Detect which cell encompasses the target text, then output its [X, Y] center coordinate. 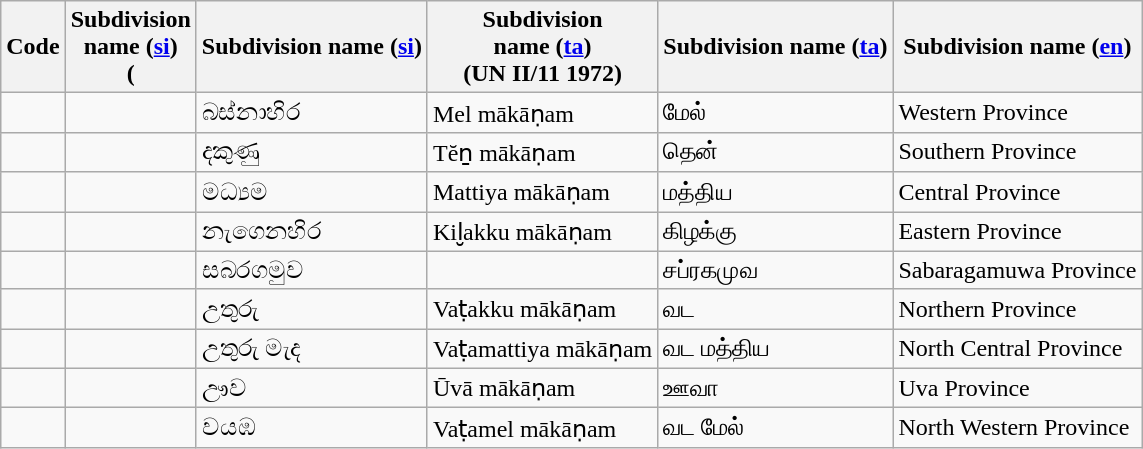
Sabaragamuwa Province [1018, 270]
Vaṭamattiya mākāṇam [542, 349]
Subdivision name (ta) [776, 47]
නැගෙනහිර [312, 232]
Southern Province [1018, 152]
ஊவா [776, 388]
උතුරු [312, 309]
බස්නාහිර [312, 113]
வட [776, 309]
උතුරු මැද [312, 349]
මධ්‍යම [312, 192]
Subdivisionname (si)( [130, 47]
சப்ரகமுவ [776, 270]
Central Province [1018, 192]
Tĕṉ mākāṇam [542, 152]
Mel mākāṇam [542, 113]
Vaṭakku mākāṇam [542, 309]
Code [33, 47]
සබරගමුව [312, 270]
Subdivision name (en) [1018, 47]
Uva Province [1018, 388]
மத்திய [776, 192]
Subdivision name (si) [312, 47]
மேல் [776, 113]
Mattiya mākāṇam [542, 192]
වයඹ [312, 428]
கிழக்கு [776, 232]
வட மத்திய [776, 349]
North Western Province [1018, 428]
Northern Province [1018, 309]
North Central Province [1018, 349]
Subdivisionname (ta)(UN II/11 1972) [542, 47]
ඌව [312, 388]
Eastern Province [1018, 232]
දකුණු [312, 152]
Western Province [1018, 113]
தென் [776, 152]
வட மேல் [776, 428]
Kil̮akku mākāṇam [542, 232]
Vaṭamel mākāṇam [542, 428]
Ūvā mākāṇam [542, 388]
